Scan for the cell matching the given text and deliver its [X, Y] coordinate at center. 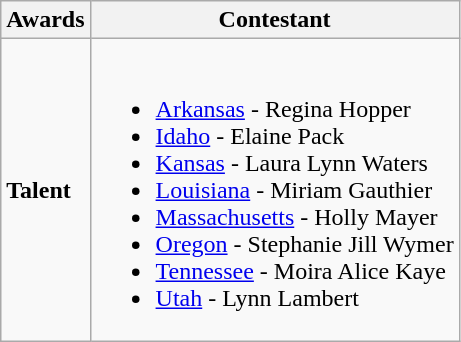
Awards [46, 20]
Talent [46, 190]
Contestant [274, 20]
